For the text-containing cell, return its midpoint in [x, y] coordinate format. 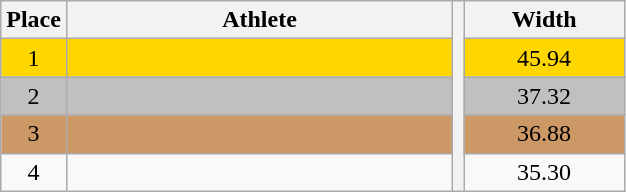
45.94 [544, 58]
4 [34, 172]
37.32 [544, 96]
3 [34, 134]
Place [34, 20]
Width [544, 20]
2 [34, 96]
36.88 [544, 134]
35.30 [544, 172]
1 [34, 58]
Athlete [259, 20]
